Pinpoint the cell where the given text exists, returning its (X, Y) midpoint coordinate. 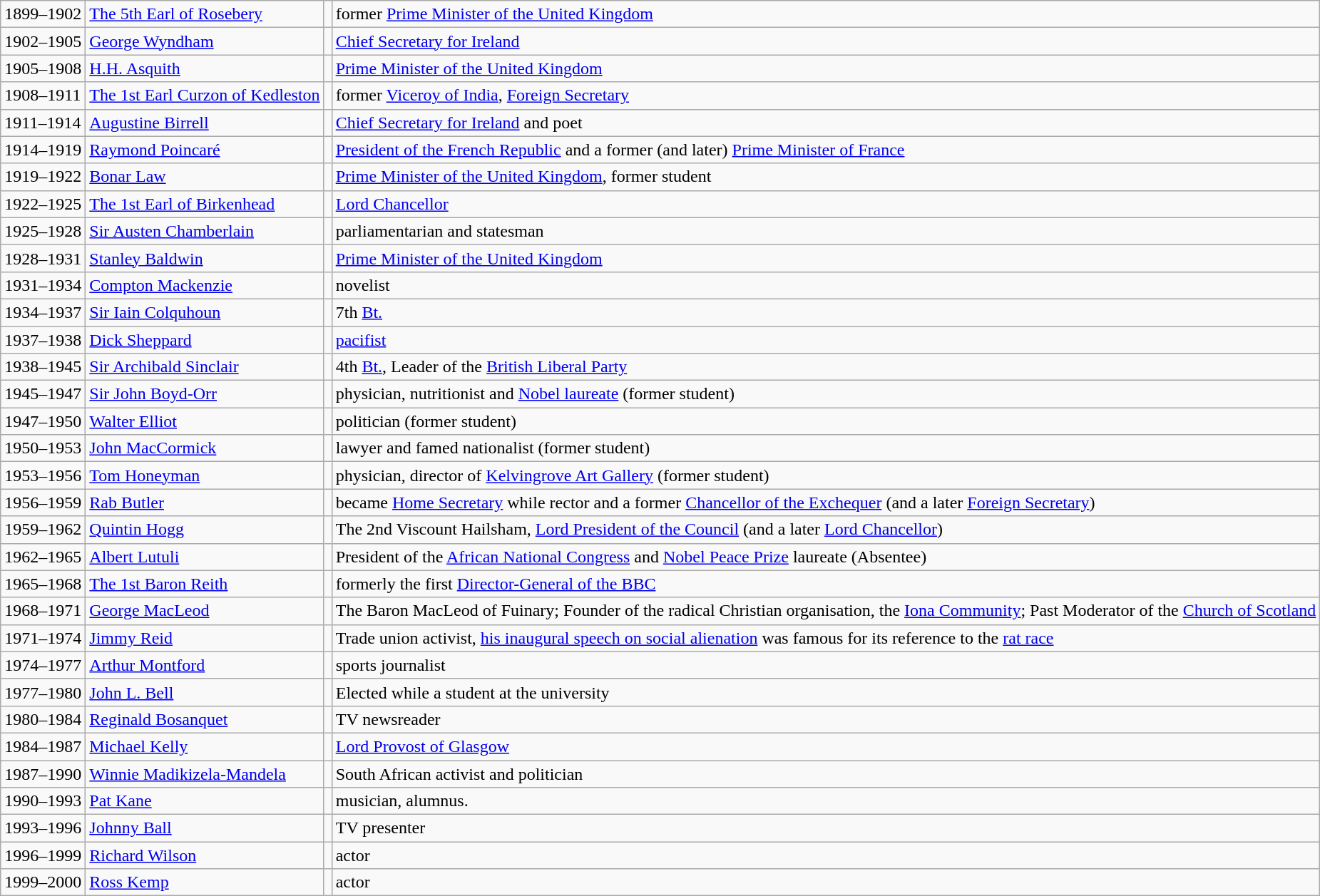
The 1st Earl Curzon of Kedleston (205, 96)
Ross Kemp (205, 882)
The 1st Baron Reith (205, 584)
1956–1959 (43, 503)
1945–1947 (43, 394)
1899–1902 (43, 14)
Pat Kane (205, 801)
Tom Honeyman (205, 475)
Quintin Hogg (205, 530)
Lord Provost of Glasgow (826, 746)
TV newsreader (826, 719)
Sir Iain Colquhoun (205, 312)
sports journalist (826, 665)
Albert Lutuli (205, 557)
1908–1911 (43, 96)
1962–1965 (43, 557)
Sir Austen Chamberlain (205, 231)
1974–1977 (43, 665)
1911–1914 (43, 123)
1993–1996 (43, 828)
South African activist and politician (826, 773)
1950–1953 (43, 448)
4th Bt., Leader of the British Liberal Party (826, 367)
former Viceroy of India, Foreign Secretary (826, 96)
President of the French Republic and a former (and later) Prime Minister of France (826, 150)
physician, director of Kelvingrove Art Gallery (former student) (826, 475)
Lord Chancellor (826, 204)
The 5th Earl of Rosebery (205, 14)
Raymond Poincaré (205, 150)
7th Bt. (826, 312)
H.H. Asquith (205, 68)
Prime Minister of the United Kingdom, former student (826, 177)
1968–1971 (43, 611)
George MacLeod (205, 611)
Michael Kelly (205, 746)
Augustine Birrell (205, 123)
pacifist (826, 340)
Chief Secretary for Ireland (826, 41)
1919–1922 (43, 177)
Johnny Ball (205, 828)
1971–1974 (43, 638)
1987–1990 (43, 773)
Walter Elliot (205, 421)
Sir Archibald Sinclair (205, 367)
1934–1937 (43, 312)
1925–1928 (43, 231)
Richard Wilson (205, 855)
1953–1956 (43, 475)
President of the African National Congress and Nobel Peace Prize laureate (Absentee) (826, 557)
TV presenter (826, 828)
1922–1925 (43, 204)
1959–1962 (43, 530)
1928–1931 (43, 258)
The 2nd Viscount Hailsham, Lord President of the Council (and a later Lord Chancellor) (826, 530)
physician, nutritionist and Nobel laureate (former student) (826, 394)
Trade union activist, his inaugural speech on social alienation was famous for its reference to the rat race (826, 638)
Compton Mackenzie (205, 285)
The 1st Earl of Birkenhead (205, 204)
Chief Secretary for Ireland and poet (826, 123)
Bonar Law (205, 177)
1965–1968 (43, 584)
The Baron MacLeod of Fuinary; Founder of the radical Christian organisation, the Iona Community; Past Moderator of the Church of Scotland (826, 611)
1947–1950 (43, 421)
Dick Sheppard (205, 340)
1905–1908 (43, 68)
1931–1934 (43, 285)
became Home Secretary while rector and a former Chancellor of the Exchequer (and a later Foreign Secretary) (826, 503)
1938–1945 (43, 367)
Rab Butler (205, 503)
1937–1938 (43, 340)
Reginald Bosanquet (205, 719)
Jimmy Reid (205, 638)
Sir John Boyd-Orr (205, 394)
1980–1984 (43, 719)
George Wyndham (205, 41)
1914–1919 (43, 150)
1996–1999 (43, 855)
John L. Bell (205, 692)
1990–1993 (43, 801)
politician (former student) (826, 421)
parliamentarian and statesman (826, 231)
1984–1987 (43, 746)
1977–1980 (43, 692)
Stanley Baldwin (205, 258)
Elected while a student at the university (826, 692)
Arthur Montford (205, 665)
1999–2000 (43, 882)
novelist (826, 285)
lawyer and famed nationalist (former student) (826, 448)
John MacCormick (205, 448)
1902–1905 (43, 41)
Winnie Madikizela-Mandela (205, 773)
formerly the first Director-General of the BBC (826, 584)
former Prime Minister of the United Kingdom (826, 14)
musician, alumnus. (826, 801)
